Identify which cell holds the provided text, then report its (X, Y) central coordinate. 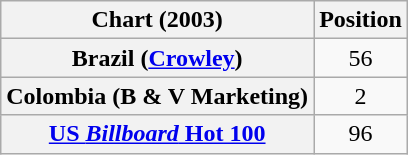
56 (361, 58)
Colombia (B & V Marketing) (158, 96)
2 (361, 96)
Brazil (Crowley) (158, 58)
Position (361, 20)
Chart (2003) (158, 20)
96 (361, 134)
US Billboard Hot 100 (158, 134)
